Locate the cell with the specified text and output its (x, y) center coordinate. 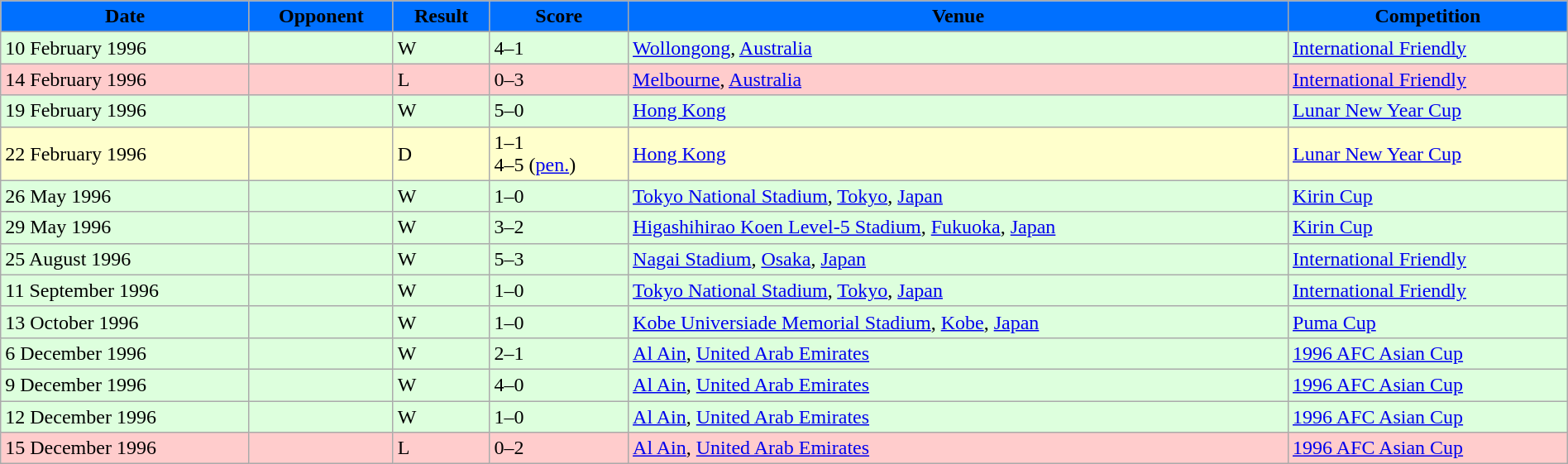
Venue (958, 17)
Score (559, 17)
14 February 1996 (126, 79)
Nagai Stadium, Osaka, Japan (958, 259)
5–0 (559, 111)
19 February 1996 (126, 111)
25 August 1996 (126, 259)
Opponent (321, 17)
D (442, 154)
Result (442, 17)
Puma Cup (1428, 322)
5–3 (559, 259)
4–0 (559, 385)
22 February 1996 (126, 154)
15 December 1996 (126, 448)
4–1 (559, 48)
29 May 1996 (126, 227)
6 December 1996 (126, 353)
13 October 1996 (126, 322)
Date (126, 17)
0–2 (559, 448)
Melbourne, Australia (958, 79)
12 December 1996 (126, 416)
Higashihirao Koen Level-5 Stadium, Fukuoka, Japan (958, 227)
10 February 1996 (126, 48)
3–2 (559, 227)
1–14–5 (pen.) (559, 154)
Competition (1428, 17)
26 May 1996 (126, 196)
0–3 (559, 79)
Wollongong, Australia (958, 48)
9 December 1996 (126, 385)
Kobe Universiade Memorial Stadium, Kobe, Japan (958, 322)
2–1 (559, 353)
11 September 1996 (126, 290)
